Determine the (X, Y) coordinate at the center of the cell enclosing the given text.  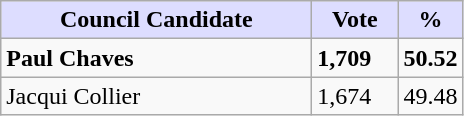
1,674 (355, 96)
Paul Chaves (156, 58)
Vote (355, 20)
49.48 (430, 96)
50.52 (430, 58)
1,709 (355, 58)
% (430, 20)
Council Candidate (156, 20)
Jacqui Collier (156, 96)
